Locate the cell with the specified text and output its (X, Y) center coordinate. 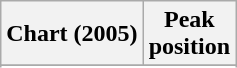
Chart (2005) (72, 34)
Peakposition (189, 34)
